Detect which cell encompasses the target text, then output its (x, y) center coordinate. 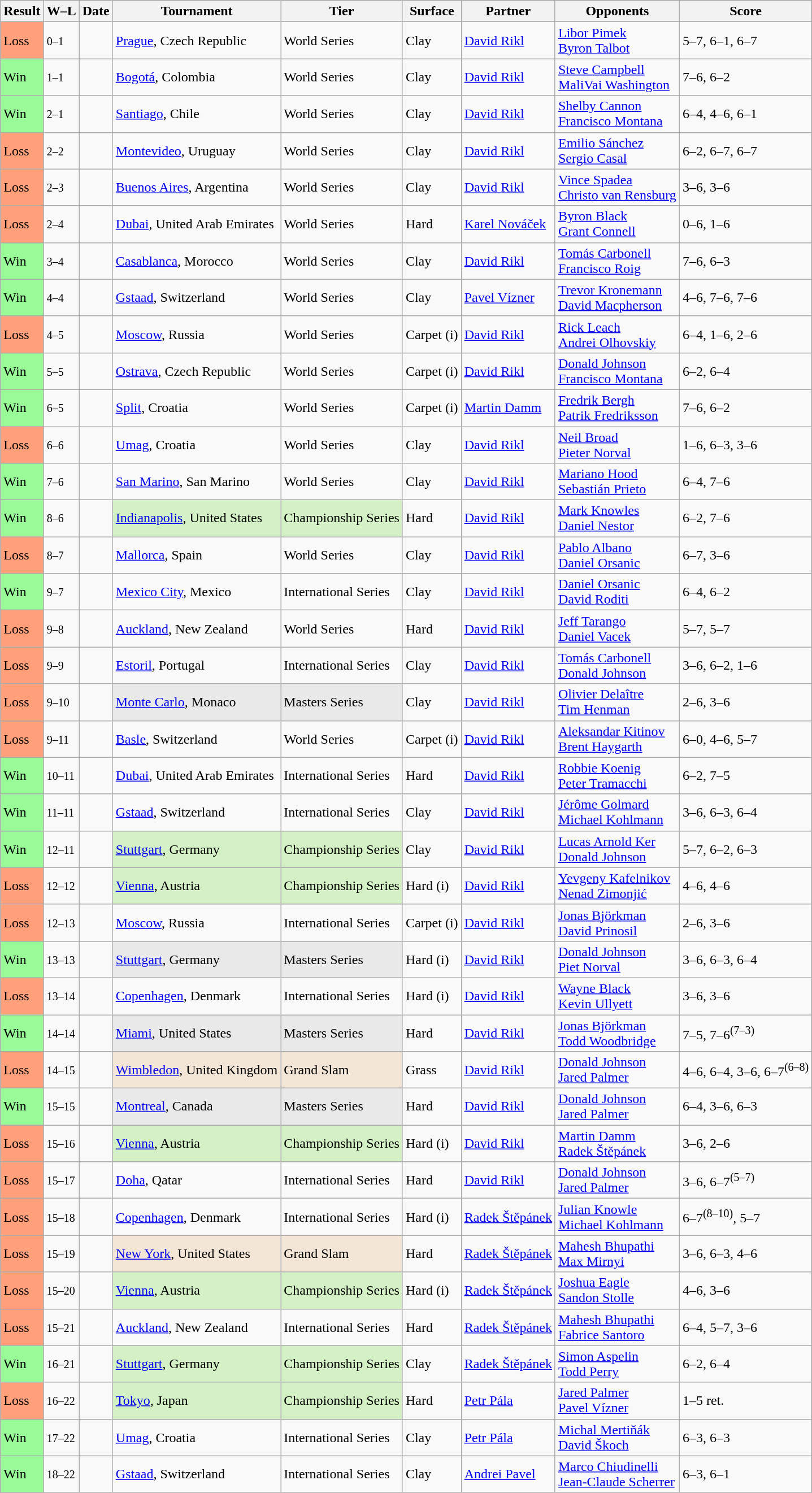
7–6 (61, 481)
Olivier Delaître Tim Henman (617, 702)
Jonas Björkman David Prinosil (617, 922)
Mexico City, Mexico (197, 592)
Tournament (197, 11)
3–6, 6–3, 4–6 (745, 1253)
8–7 (61, 555)
Donald Johnson Piet Norval (617, 960)
5–5 (61, 371)
Pablo Albano Daniel Orsanic (617, 555)
9–11 (61, 739)
6–6 (61, 444)
6–2, 6–7, 6–7 (745, 150)
Byron Black Grant Connell (617, 224)
San Marino, San Marino (197, 481)
Estoril, Portugal (197, 666)
Michal Mertiňák David Škoch (617, 1438)
Yevgeny Kafelnikov Nenad Zimonjić (617, 886)
6–4, 7–6 (745, 481)
18–22 (61, 1474)
Emilio Sánchez Sergio Casal (617, 150)
7–6, 6–3 (745, 261)
16–22 (61, 1400)
Pavel Vízner (508, 297)
2–3 (61, 188)
Monte Carlo, Monaco (197, 702)
Andrei Pavel (508, 1474)
6–4, 6–2 (745, 592)
6–7(8–10), 5–7 (745, 1217)
6–7, 3–6 (745, 555)
Tier (342, 11)
Result (22, 11)
10–11 (61, 775)
1–1 (61, 77)
17–22 (61, 1438)
12–12 (61, 886)
15–17 (61, 1180)
12–13 (61, 922)
Julian Knowle Michael Kohlmann (617, 1217)
Joshua Eagle Sandon Stolle (617, 1291)
Donald Johnson Francisco Montana (617, 371)
8–6 (61, 519)
Martin Damm Radek Štěpánek (617, 1144)
3–4 (61, 261)
Mahesh Bhupathi Max Mirnyi (617, 1253)
Mariano Hood Sebastián Prieto (617, 481)
Mark Knowles Daniel Nestor (617, 519)
4–6, 7–6, 7–6 (745, 297)
13–14 (61, 996)
Marco Chiudinelli Jean-Claude Scherrer (617, 1474)
4–6, 6–4, 3–6, 6–7(6–8) (745, 1070)
Score (745, 11)
6–2, 7–6 (745, 519)
2–2 (61, 150)
0–1 (61, 41)
3–6, 6–7(5–7) (745, 1180)
15–19 (61, 1253)
Prague, Czech Republic (197, 41)
5–7, 6–1, 6–7 (745, 41)
Karel Nováček (508, 224)
Ostrava, Czech Republic (197, 371)
W–L (61, 11)
Vince Spadea Christo van Rensburg (617, 188)
15–18 (61, 1217)
Daniel Orsanic David Roditi (617, 592)
Miami, United States (197, 1033)
4–4 (61, 297)
Partner (508, 11)
Montevideo, Uruguay (197, 150)
Mallorca, Spain (197, 555)
Surface (432, 11)
Tomás Carbonell Francisco Roig (617, 261)
Aleksandar Kitinov Brent Haygarth (617, 739)
Tokyo, Japan (197, 1400)
16–21 (61, 1364)
9–7 (61, 592)
6–2, 7–5 (745, 775)
4–5 (61, 335)
Basle, Switzerland (197, 739)
5–7, 5–7 (745, 628)
Jonas Björkman Todd Woodbridge (617, 1033)
Wayne Black Kevin Ullyett (617, 996)
3–6, 6–2, 1–6 (745, 666)
Indianapolis, United States (197, 519)
Split, Croatia (197, 408)
14–14 (61, 1033)
6–4, 1–6, 2–6 (745, 335)
15–20 (61, 1291)
Date (96, 11)
Simon Aspelin Todd Perry (617, 1364)
9–9 (61, 666)
New York, United States (197, 1253)
Jeff Tarango Daniel Vacek (617, 628)
Casablanca, Morocco (197, 261)
Fredrik Bergh Patrik Fredriksson (617, 408)
6–3, 6–1 (745, 1474)
Jared Palmer Pavel Vízner (617, 1400)
Doha, Qatar (197, 1180)
9–10 (61, 702)
1–6, 6–3, 3–6 (745, 444)
4–6, 3–6 (745, 1291)
Shelby Cannon Francisco Montana (617, 114)
6–4, 4–6, 6–1 (745, 114)
Santiago, Chile (197, 114)
6–0, 4–6, 5–7 (745, 739)
Montreal, Canada (197, 1106)
14–15 (61, 1070)
Tomás Carbonell Donald Johnson (617, 666)
Libor Pimek Byron Talbot (617, 41)
6–4, 5–7, 3–6 (745, 1327)
2–4 (61, 224)
Robbie Koenig Peter Tramacchi (617, 775)
Lucas Arnold Ker Donald Johnson (617, 849)
15–21 (61, 1327)
Neil Broad Pieter Norval (617, 444)
Trevor Kronemann David Macpherson (617, 297)
13–13 (61, 960)
6–4, 3–6, 6–3 (745, 1106)
1–5 ret. (745, 1400)
Opponents (617, 11)
Buenos Aires, Argentina (197, 188)
9–8 (61, 628)
Rick Leach Andrei Olhovskiy (617, 335)
Wimbledon, United Kingdom (197, 1070)
Bogotá, Colombia (197, 77)
4–6, 4–6 (745, 886)
12–11 (61, 849)
3–6, 2–6 (745, 1144)
6–5 (61, 408)
2–1 (61, 114)
0–6, 1–6 (745, 224)
Mahesh Bhupathi Fabrice Santoro (617, 1327)
6–3, 6–3 (745, 1438)
Martin Damm (508, 408)
Steve Campbell MaliVai Washington (617, 77)
11–11 (61, 813)
5–7, 6–2, 6–3 (745, 849)
7–5, 7–6(7–3) (745, 1033)
Grass (432, 1070)
15–16 (61, 1144)
15–15 (61, 1106)
Jérôme Golmard Michael Kohlmann (617, 813)
